Return the [X, Y] coordinate for the center point of the cell that contains the specified text.  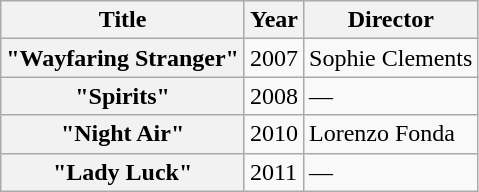
Title [123, 20]
Lorenzo Fonda [391, 134]
Sophie Clements [391, 58]
2011 [274, 172]
"Wayfaring Stranger" [123, 58]
Year [274, 20]
"Night Air" [123, 134]
2008 [274, 96]
Director [391, 20]
2007 [274, 58]
2010 [274, 134]
"Lady Luck" [123, 172]
"Spirits" [123, 96]
